Locate the cell with the specified text and output its [X, Y] center coordinate. 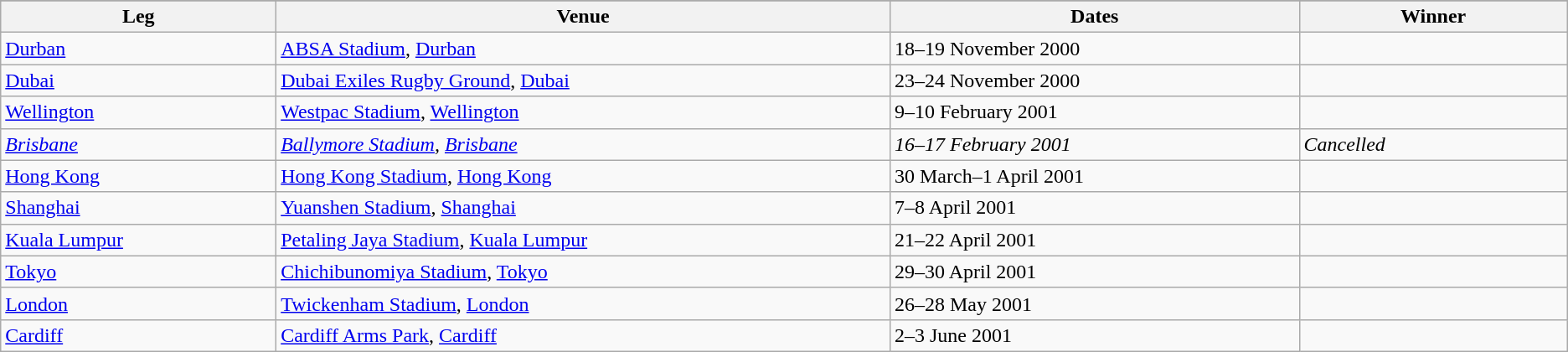
ABSA Stadium, Durban [583, 49]
Cancelled [1433, 144]
7–8 April 2001 [1094, 208]
21–22 April 2001 [1094, 240]
29–30 April 2001 [1094, 272]
Petaling Jaya Stadium, Kuala Lumpur [583, 240]
Hong Kong [139, 176]
Venue [583, 17]
London [139, 303]
Dates [1094, 17]
Yuanshen Stadium, Shanghai [583, 208]
Dubai [139, 80]
26–28 May 2001 [1094, 303]
Durban [139, 49]
16–17 February 2001 [1094, 144]
18–19 November 2000 [1094, 49]
2–3 June 2001 [1094, 335]
Cardiff Arms Park, Cardiff [583, 335]
Chichibunomiya Stadium, Tokyo [583, 272]
Hong Kong Stadium, Hong Kong [583, 176]
Shanghai [139, 208]
Wellington [139, 112]
Westpac Stadium, Wellington [583, 112]
Dubai Exiles Rugby Ground, Dubai [583, 80]
30 March–1 April 2001 [1094, 176]
Twickenham Stadium, London [583, 303]
Leg [139, 17]
Tokyo [139, 272]
Brisbane [139, 144]
Ballymore Stadium, Brisbane [583, 144]
Winner [1433, 17]
23–24 November 2000 [1094, 80]
9–10 February 2001 [1094, 112]
Cardiff [139, 335]
Kuala Lumpur [139, 240]
